Capture the cell that displays the provided text and extract its (X, Y) central coordinate. 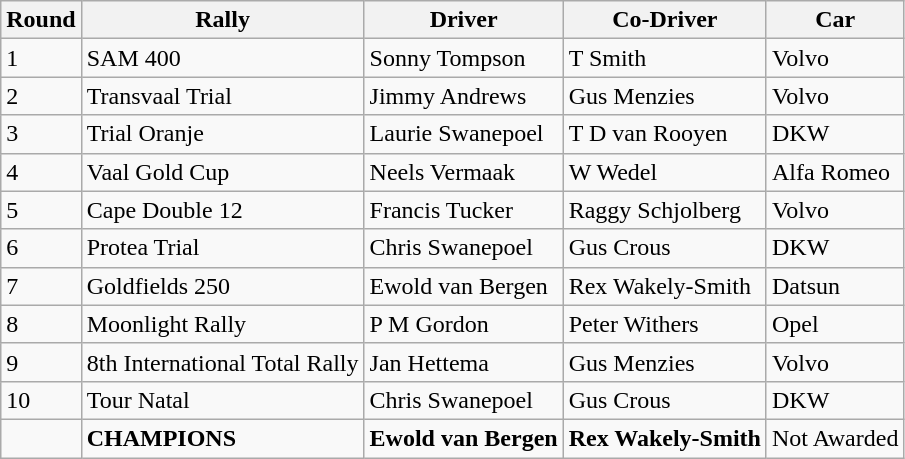
Jimmy Andrews (464, 96)
7 (41, 286)
CHAMPIONS (222, 438)
SAM 400 (222, 58)
Driver (464, 20)
2 (41, 96)
Transvaal Trial (222, 96)
Vaal Gold Cup (222, 172)
Tour Natal (222, 400)
Protea Trial (222, 248)
Moonlight Rally (222, 324)
3 (41, 134)
6 (41, 248)
Laurie Swanepoel (464, 134)
8th International Total Rally (222, 362)
Round (41, 20)
10 (41, 400)
Datsun (835, 286)
Raggy Schjolberg (664, 210)
Opel (835, 324)
4 (41, 172)
Goldfields 250 (222, 286)
Rally (222, 20)
Sonny Tompson (464, 58)
Cape Double 12 (222, 210)
Peter Withers (664, 324)
9 (41, 362)
Car (835, 20)
5 (41, 210)
1 (41, 58)
P M Gordon (464, 324)
T D van Rooyen (664, 134)
Francis Tucker (464, 210)
8 (41, 324)
Not Awarded (835, 438)
Trial Oranje (222, 134)
Neels Vermaak (464, 172)
Alfa Romeo (835, 172)
W Wedel (664, 172)
Co-Driver (664, 20)
T Smith (664, 58)
Jan Hettema (464, 362)
